Determine the [x, y] coordinate at the center of the cell enclosing the given text.  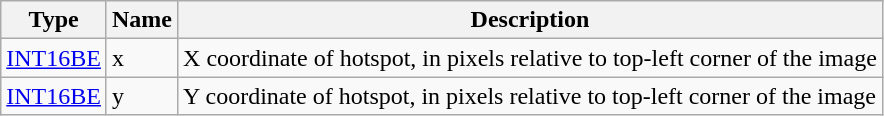
Y coordinate of hotspot, in pixels relative to top-left corner of the image [530, 96]
Type [54, 20]
X coordinate of hotspot, in pixels relative to top-left corner of the image [530, 58]
Name [142, 20]
y [142, 96]
x [142, 58]
Description [530, 20]
